Detect which cell encompasses the target text, then output its (X, Y) center coordinate. 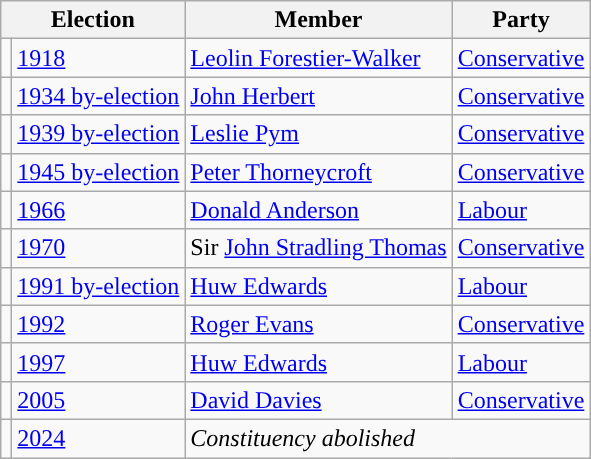
Leslie Pym (318, 134)
Donald Anderson (318, 210)
1918 (98, 58)
Election (93, 20)
2005 (98, 400)
John Herbert (318, 96)
Peter Thorneycroft (318, 172)
1970 (98, 248)
David Davies (318, 400)
1997 (98, 362)
Constituency abolished (388, 438)
1939 by-election (98, 134)
1934 by-election (98, 96)
Member (318, 20)
1945 by-election (98, 172)
Party (521, 20)
Leolin Forestier-Walker (318, 58)
2024 (98, 438)
Roger Evans (318, 324)
Sir John Stradling Thomas (318, 248)
1966 (98, 210)
1991 by-election (98, 286)
1992 (98, 324)
